Find where the given text appears and provide that cell's center as [X, Y] coordinate. 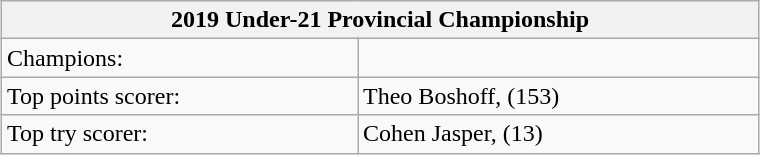
Champions: [180, 58]
Cohen Jasper, (13) [558, 134]
Top points scorer: [180, 96]
Top try scorer: [180, 134]
Theo Boshoff, (153) [558, 96]
2019 Under-21 Provincial Championship [380, 20]
